Find where the given text appears and provide that cell's center as (X, Y) coordinate. 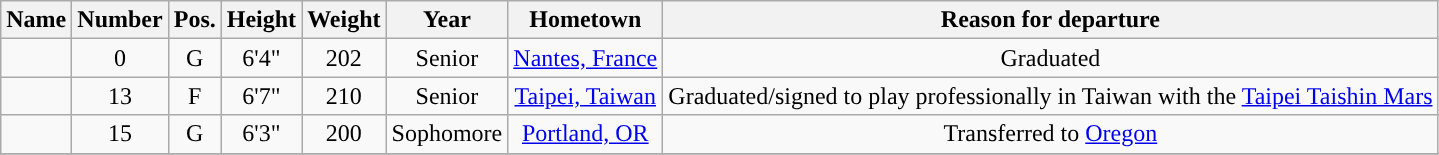
Hometown (586, 20)
Taipei, Taiwan (586, 96)
6'7" (261, 96)
Transferred to Oregon (1050, 134)
6'4" (261, 58)
13 (120, 96)
Portland, OR (586, 134)
0 (120, 58)
Number (120, 20)
Weight (344, 20)
202 (344, 58)
Name (36, 20)
Graduated (1050, 58)
210 (344, 96)
6'3" (261, 134)
Sophomore (447, 134)
15 (120, 134)
Reason for departure (1050, 20)
Year (447, 20)
Graduated/signed to play professionally in Taiwan with the Taipei Taishin Mars (1050, 96)
Height (261, 20)
F (194, 96)
Pos. (194, 20)
200 (344, 134)
Nantes, France (586, 58)
